Provide the [x, y] coordinate of the cell's center where the given text is located.  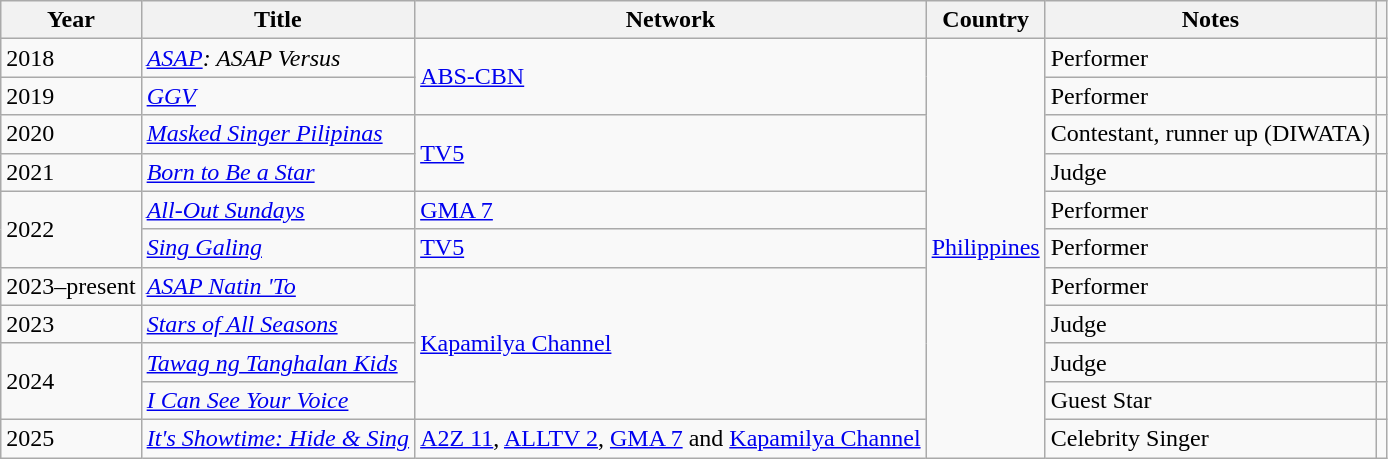
GGV [278, 96]
ASAP: ASAP Versus [278, 58]
It's Showtime: Hide & Sing [278, 438]
Notes [1210, 20]
Stars of All Seasons [278, 324]
I Can See Your Voice [278, 400]
2019 [71, 96]
Tawag ng Tanghalan Kids [278, 362]
2024 [71, 381]
2025 [71, 438]
2018 [71, 58]
2023–present [71, 286]
Masked Singer Pilipinas [278, 134]
Network [670, 20]
All-Out Sundays [278, 210]
Country [986, 20]
Celebrity Singer [1210, 438]
Year [71, 20]
Title [278, 20]
Contestant, runner up (DIWATA) [1210, 134]
ASAP Natin 'To [278, 286]
ABS-CBN [670, 77]
A2Z 11, ALLTV 2, GMA 7 and Kapamilya Channel [670, 438]
Born to Be a Star [278, 172]
2023 [71, 324]
Guest Star [1210, 400]
GMA 7 [670, 210]
2021 [71, 172]
2020 [71, 134]
Kapamilya Channel [670, 343]
Philippines [986, 248]
Sing Galing [278, 248]
2022 [71, 229]
